Detect which cell encompasses the target text, then output its (x, y) center coordinate. 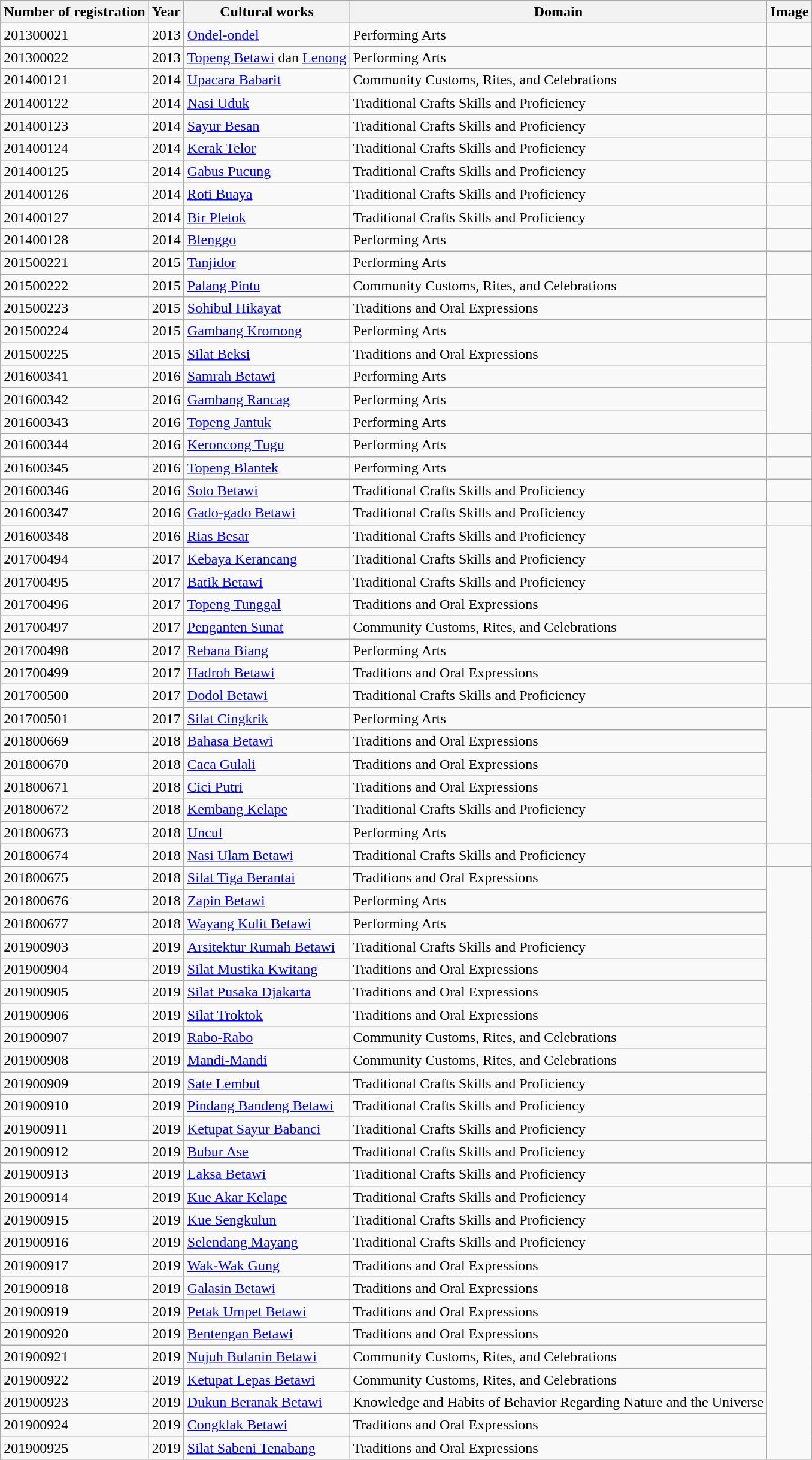
201900904 (74, 969)
201800671 (74, 787)
Blenggo (267, 240)
Silat Troktok (267, 1015)
Galasin Betawi (267, 1288)
201900913 (74, 1174)
201700494 (74, 559)
Gambang Rancag (267, 399)
Ondel-ondel (267, 35)
201400127 (74, 217)
Selendang Mayang (267, 1243)
Nasi Ulam Betawi (267, 855)
201600342 (74, 399)
201800675 (74, 878)
Kerak Telor (267, 149)
Rabo-Rabo (267, 1038)
201600347 (74, 513)
201700500 (74, 696)
Rebana Biang (267, 650)
Rias Besar (267, 536)
201900909 (74, 1083)
Topeng Jantuk (267, 422)
Topeng Blantek (267, 468)
201900916 (74, 1243)
201800672 (74, 810)
Gabus Pucung (267, 171)
Arsitektur Rumah Betawi (267, 946)
Gado-gado Betawi (267, 513)
Zapin Betawi (267, 901)
201900905 (74, 992)
Tanjidor (267, 262)
201300021 (74, 35)
Dukun Beranak Betawi (267, 1403)
201600341 (74, 377)
201800676 (74, 901)
201800674 (74, 855)
201800673 (74, 832)
201700498 (74, 650)
Nujuh Bulanin Betawi (267, 1356)
201900925 (74, 1448)
Uncul (267, 832)
201900910 (74, 1106)
201400121 (74, 80)
201900924 (74, 1425)
201700495 (74, 581)
201900912 (74, 1152)
201500223 (74, 308)
Keroncong Tugu (267, 445)
Silat Sabeni Tenabang (267, 1448)
201500222 (74, 286)
201600348 (74, 536)
201900917 (74, 1265)
201900907 (74, 1038)
Kue Sengkulun (267, 1220)
Bir Pletok (267, 217)
Knowledge and Habits of Behavior Regarding Nature and the Universe (558, 1403)
201900921 (74, 1356)
201900903 (74, 946)
201900923 (74, 1403)
Cultural works (267, 12)
201700496 (74, 604)
201600345 (74, 468)
201400123 (74, 126)
Pindang Bandeng Betawi (267, 1106)
Domain (558, 12)
Gambang Kromong (267, 331)
201400128 (74, 240)
Number of registration (74, 12)
Dodol Betawi (267, 696)
201800670 (74, 764)
201500225 (74, 354)
Palang Pintu (267, 286)
201400125 (74, 171)
201900908 (74, 1061)
201900915 (74, 1220)
Ketupat Lepas Betawi (267, 1379)
Upacara Babarit (267, 80)
201900914 (74, 1197)
201900920 (74, 1334)
Sayur Besan (267, 126)
Silat Pusaka Djakarta (267, 992)
Sohibul Hikayat (267, 308)
Batik Betawi (267, 581)
Mandi-Mandi (267, 1061)
Congklak Betawi (267, 1425)
Topeng Tunggal (267, 604)
Roti Buaya (267, 194)
Petak Umpet Betawi (267, 1311)
Silat Mustika Kwitang (267, 969)
Cici Putri (267, 787)
Wayang Kulit Betawi (267, 923)
201700501 (74, 719)
Kebaya Kerancang (267, 559)
201900919 (74, 1311)
201300022 (74, 57)
Image (789, 12)
201800677 (74, 923)
Silat Cingkrik (267, 719)
Nasi Uduk (267, 103)
201600344 (74, 445)
201900922 (74, 1379)
Silat Beksi (267, 354)
201900911 (74, 1129)
Bahasa Betawi (267, 741)
201600343 (74, 422)
Sate Lembut (267, 1083)
201600346 (74, 490)
Bubur Ase (267, 1152)
201700497 (74, 627)
201700499 (74, 673)
Silat Tiga Berantai (267, 878)
Caca Gulali (267, 764)
Wak-Wak Gung (267, 1265)
Penganten Sunat (267, 627)
201900918 (74, 1288)
201900906 (74, 1015)
201400122 (74, 103)
Topeng Betawi dan Lenong (267, 57)
Bentengan Betawi (267, 1334)
Laksa Betawi (267, 1174)
Ketupat Sayur Babanci (267, 1129)
Hadroh Betawi (267, 673)
Samrah Betawi (267, 377)
201500224 (74, 331)
201400126 (74, 194)
Kembang Kelape (267, 810)
Year (166, 12)
Soto Betawi (267, 490)
201400124 (74, 149)
201800669 (74, 741)
Kue Akar Kelape (267, 1197)
201500221 (74, 262)
